Capture the cell that displays the provided text and extract its (x, y) central coordinate. 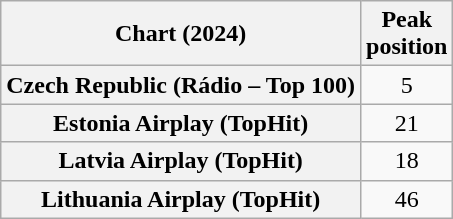
5 (407, 85)
Chart (2024) (181, 34)
46 (407, 199)
18 (407, 161)
Latvia Airplay (TopHit) (181, 161)
Peakposition (407, 34)
Estonia Airplay (TopHit) (181, 123)
Czech Republic (Rádio – Top 100) (181, 85)
Lithuania Airplay (TopHit) (181, 199)
21 (407, 123)
